Scan for the cell matching the given text and deliver its [x, y] coordinate at center. 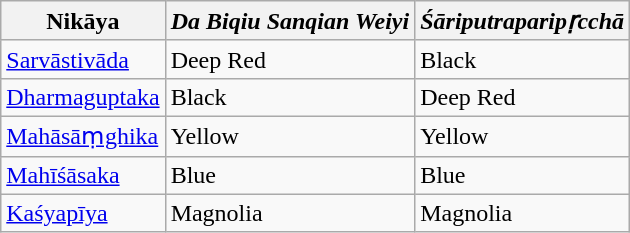
Sarvāstivāda [83, 59]
Dharmaguptaka [83, 97]
Kaśyapīya [83, 213]
Mahīśāsaka [83, 175]
Mahāsāṃghika [83, 136]
Śāriputraparipṛcchā [522, 21]
Nikāya [83, 21]
Da Biqiu Sanqian Weiyi [290, 21]
